Search for the cell housing the specified text and yield its (X, Y) center coordinate. 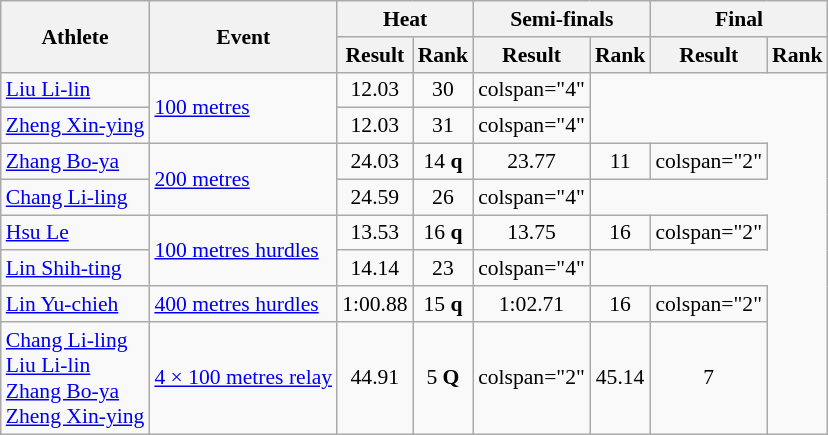
23.77 (532, 162)
Zheng Xin-ying (76, 126)
100 metres (243, 108)
5 Q (444, 378)
200 metres (243, 180)
Semi-finals (562, 19)
16 q (444, 233)
Zhang Bo-ya (76, 162)
4 × 100 metres relay (243, 378)
Chang Li-ling (76, 197)
24.03 (374, 162)
Heat (405, 19)
Hsu Le (76, 233)
23 (444, 269)
13.53 (374, 233)
Chang Li-lingLiu Li-linZhang Bo-yaZheng Xin-ying (76, 378)
14 q (444, 162)
Final (738, 19)
Liu Li-lin (76, 90)
13.75 (532, 233)
45.14 (620, 378)
400 metres hurdles (243, 304)
24.59 (374, 197)
26 (444, 197)
100 metres hurdles (243, 250)
1:02.71 (532, 304)
Lin Yu-chieh (76, 304)
31 (444, 126)
Athlete (76, 36)
Event (243, 36)
11 (620, 162)
1:00.88 (374, 304)
7 (708, 378)
44.91 (374, 378)
14.14 (374, 269)
Lin Shih-ting (76, 269)
30 (444, 90)
15 q (444, 304)
